Identify which cell holds the provided text, then report its [x, y] central coordinate. 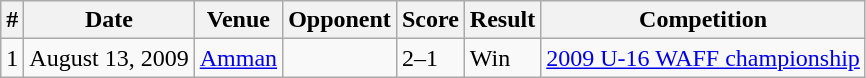
Score [430, 20]
2009 U-16 WAFF championship [704, 58]
Win [502, 58]
Result [502, 20]
# [12, 20]
Venue [238, 20]
2–1 [430, 58]
Date [109, 20]
Opponent [340, 20]
August 13, 2009 [109, 58]
1 [12, 58]
Amman [238, 58]
Competition [704, 20]
